Locate the cell with the specified text and output its (x, y) center coordinate. 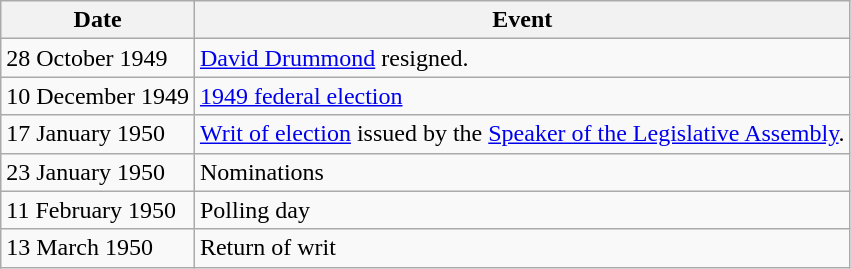
28 October 1949 (98, 58)
23 January 1950 (98, 172)
13 March 1950 (98, 248)
Polling day (522, 210)
17 January 1950 (98, 134)
Date (98, 20)
Return of writ (522, 248)
David Drummond resigned. (522, 58)
1949 federal election (522, 96)
11 February 1950 (98, 210)
Event (522, 20)
Nominations (522, 172)
Writ of election issued by the Speaker of the Legislative Assembly. (522, 134)
10 December 1949 (98, 96)
